Find where the given text appears and provide that cell's center as (x, y) coordinate. 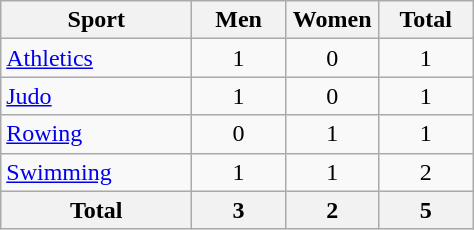
Judo (96, 96)
Women (332, 20)
5 (426, 210)
Athletics (96, 58)
Swimming (96, 172)
Rowing (96, 134)
Sport (96, 20)
Men (239, 20)
3 (239, 210)
